Return the (X, Y) coordinate for the center point of the cell that contains the specified text.  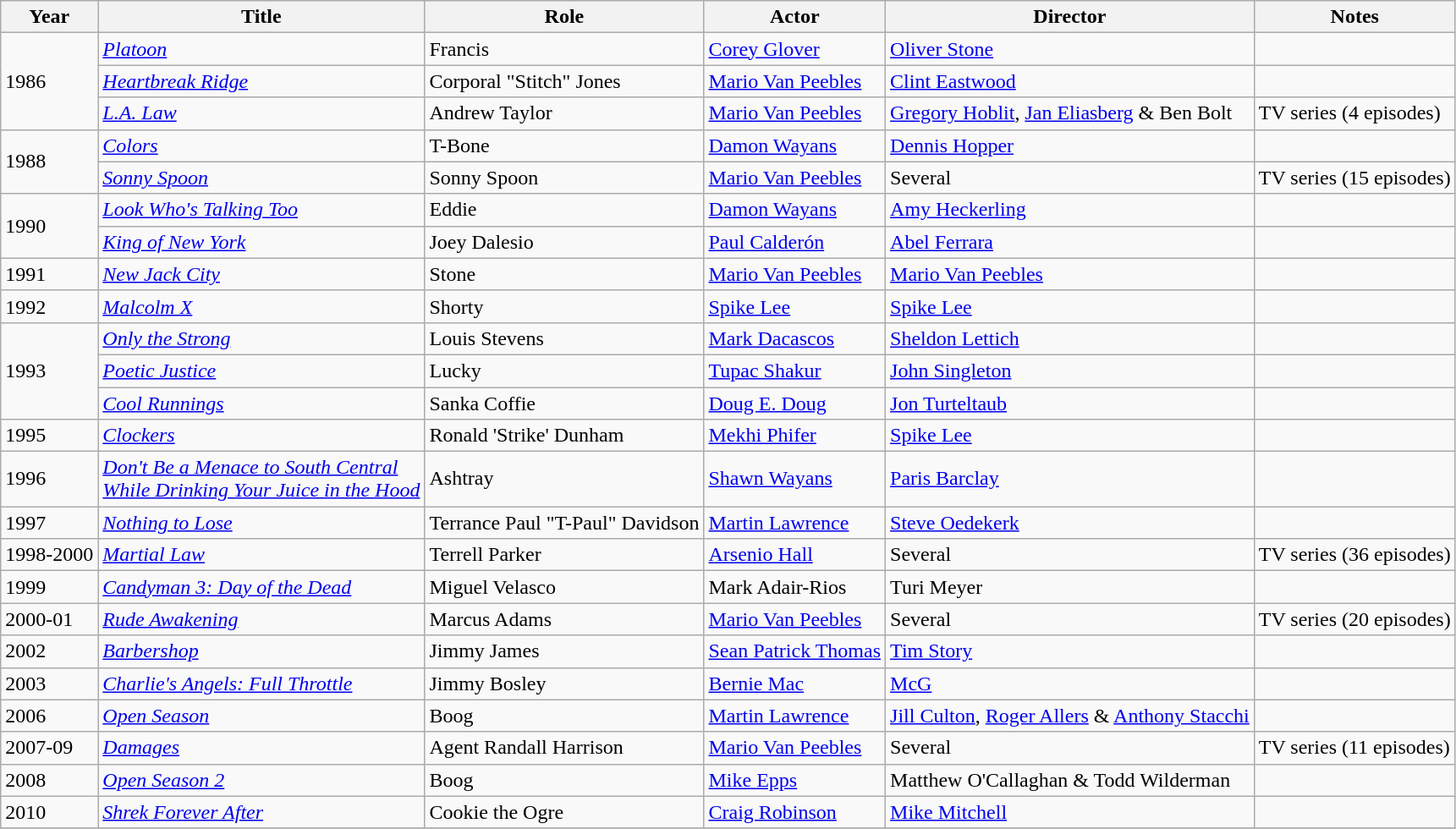
Ronald 'Strike' Dunham (564, 436)
Actor (795, 17)
Louis Stevens (564, 338)
Cool Runnings (261, 404)
Terrell Parker (564, 555)
Doug E. Doug (795, 404)
Only the Strong (261, 338)
Oliver Stone (1070, 49)
Jimmy Bosley (564, 684)
1986 (49, 81)
Don't Be a Menace to South Central While Drinking Your Juice in the Hood (261, 479)
Corporal "Stitch" Jones (564, 81)
Platoon (261, 49)
New Jack City (261, 274)
1988 (49, 162)
Title (261, 17)
Miguel Velasco (564, 587)
Barbershop (261, 651)
Sanka Coffie (564, 404)
Arsenio Hall (795, 555)
Mark Adair-Rios (795, 587)
Stone (564, 274)
John Singleton (1070, 371)
Martial Law (261, 555)
T-Bone (564, 145)
1991 (49, 274)
2008 (49, 780)
Sheldon Lettich (1070, 338)
Joey Dalesio (564, 242)
1990 (49, 226)
Shawn Wayans (795, 479)
Gregory Hoblit, Jan Eliasberg & Ben Bolt (1070, 113)
1999 (49, 587)
2002 (49, 651)
Andrew Taylor (564, 113)
Year (49, 17)
Eddie (564, 210)
2007-09 (49, 748)
Open Season (261, 716)
Dennis Hopper (1070, 145)
McG (1070, 684)
Look Who's Talking Too (261, 210)
King of New York (261, 242)
Charlie's Angels: Full Throttle (261, 684)
Rude Awakening (261, 619)
L.A. Law (261, 113)
Marcus Adams (564, 619)
Bernie Mac (795, 684)
2000-01 (49, 619)
Paul Calderón (795, 242)
Clint Eastwood (1070, 81)
TV series (11 episodes) (1354, 748)
Turi Meyer (1070, 587)
Clockers (261, 436)
Terrance Paul "T-Paul" Davidson (564, 523)
Francis (564, 49)
Director (1070, 17)
1992 (49, 306)
Tim Story (1070, 651)
1998-2000 (49, 555)
Notes (1354, 17)
Ashtray (564, 479)
Steve Oedekerk (1070, 523)
Damages (261, 748)
TV series (4 episodes) (1354, 113)
2006 (49, 716)
Heartbreak Ridge (261, 81)
Cookie the Ogre (564, 812)
Candyman 3: Day of the Dead (261, 587)
2003 (49, 684)
Nothing to Lose (261, 523)
Corey Glover (795, 49)
TV series (36 episodes) (1354, 555)
2010 (49, 812)
1996 (49, 479)
TV series (20 episodes) (1354, 619)
Paris Barclay (1070, 479)
1993 (49, 371)
Poetic Justice (261, 371)
Jill Culton, Roger Allers & Anthony Stacchi (1070, 716)
1997 (49, 523)
Sean Patrick Thomas (795, 651)
Abel Ferrara (1070, 242)
Craig Robinson (795, 812)
Jimmy James (564, 651)
Open Season 2 (261, 780)
Colors (261, 145)
Mark Dacascos (795, 338)
Malcolm X (261, 306)
TV series (15 episodes) (1354, 178)
Role (564, 17)
1995 (49, 436)
Tupac Shakur (795, 371)
Amy Heckerling (1070, 210)
Mike Epps (795, 780)
Jon Turteltaub (1070, 404)
Shorty (564, 306)
Mike Mitchell (1070, 812)
Shrek Forever After (261, 812)
Matthew O'Callaghan & Todd Wilderman (1070, 780)
Mekhi Phifer (795, 436)
Agent Randall Harrison (564, 748)
Lucky (564, 371)
